From the cell containing the given text, extract its center point as [x, y] coordinate. 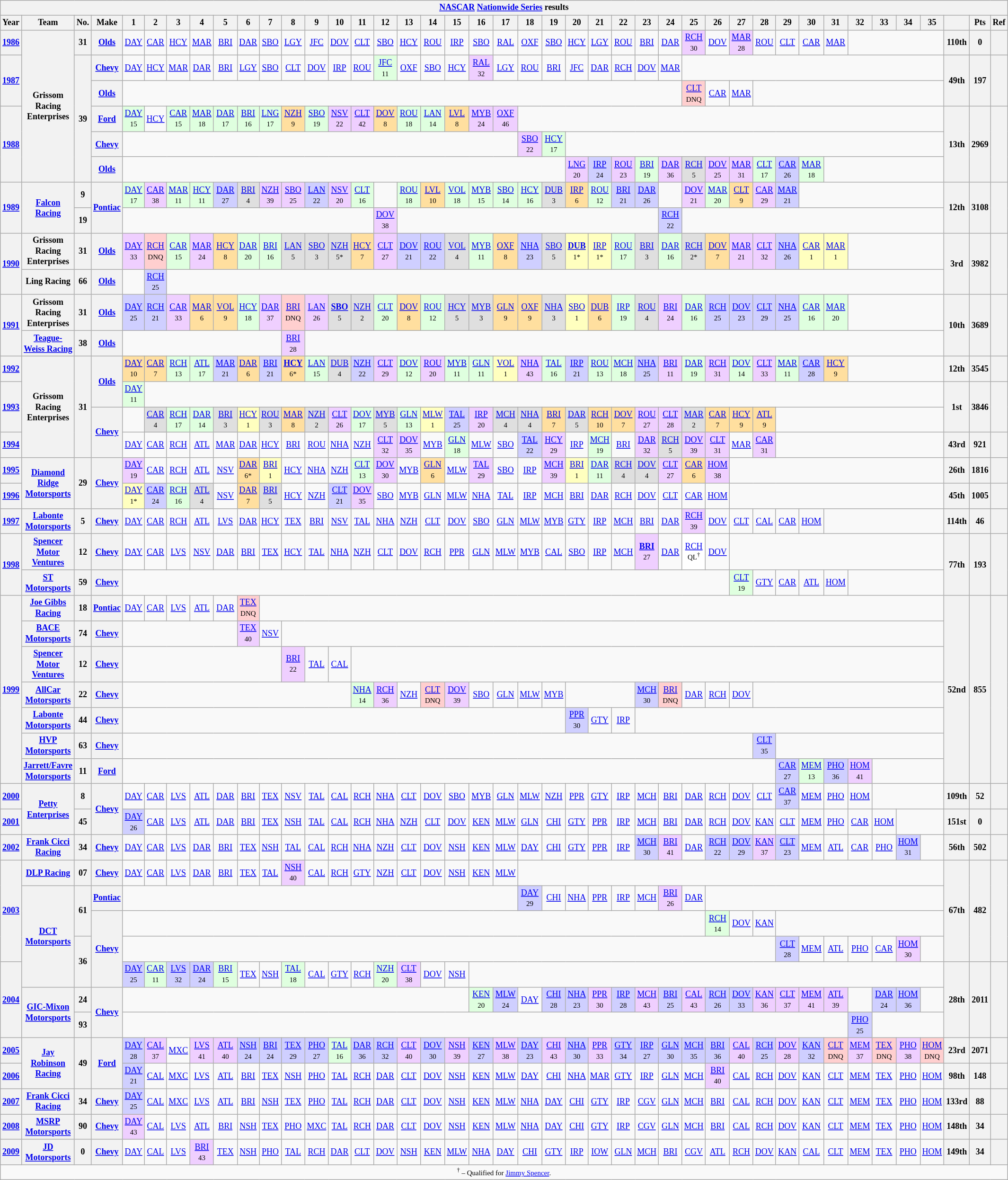
28 [764, 23]
Falcon Racing [48, 207]
MCH19 [600, 445]
DOV17 [362, 420]
DAY19 [133, 470]
CAR6 [694, 470]
2011 [980, 1000]
CAR29 [764, 195]
MYB24 [481, 119]
52nd [957, 690]
DAY33 [133, 251]
3982 [980, 264]
MEM37 [860, 1051]
PPR33 [600, 1051]
Team [48, 23]
VOL9 [225, 312]
HCY16 [530, 195]
DOV14 [742, 369]
RCHDNQ [155, 251]
DAY29 [530, 898]
KAN32 [812, 1051]
Teague-Weiss Racing [48, 343]
RAL [505, 43]
DOV25 [717, 169]
1998 [11, 565]
74 [82, 633]
CLT21 [340, 496]
CAR4 [155, 420]
ROU4 [647, 312]
RCH21 [155, 312]
RCH10 [600, 420]
NSH39 [457, 1051]
CAL40 [742, 1051]
BRI28 [293, 343]
MCH18 [623, 369]
110th [957, 43]
BRI11 [671, 369]
SBO3 [317, 251]
IRP21 [577, 369]
133rd [957, 1101]
ATL4 [202, 496]
SBO1 [577, 312]
AllCar Motorsports [48, 695]
KEN20 [481, 1000]
TEX40 [248, 633]
Make [107, 23]
BRI41 [671, 847]
BACE Motorsports [48, 633]
2000 [11, 797]
DOV33 [742, 1000]
151st [957, 822]
KAN36 [764, 1000]
IRP24 [600, 169]
CLT20 [385, 312]
LNG17 [271, 119]
CAR33 [178, 312]
1005 [980, 496]
2969 [980, 144]
NSV22 [340, 119]
NZH20 [385, 975]
28th [957, 1000]
CAR28 [812, 369]
SBO19 [317, 119]
1995 [11, 470]
1993 [11, 407]
66 [82, 282]
197 [980, 80]
Petty Enterprises [48, 809]
NZH39 [271, 195]
CLT42 [362, 119]
IOW [600, 1152]
NHA4 [530, 420]
CAR11 [155, 975]
Ref [999, 23]
MCH43 [647, 1000]
MAR31 [742, 169]
855 [980, 690]
SBO25 [293, 195]
49 [82, 1063]
148 [980, 1076]
SBO14 [505, 195]
16 [481, 23]
38 [82, 343]
CAR37 [787, 797]
Jay Robinson Racing [48, 1063]
LVL10 [433, 195]
IRP6 [577, 195]
GLN11 [481, 369]
ROU13 [600, 369]
JFC11 [385, 68]
DAY11 [133, 394]
NZH22 [362, 369]
BRI26 [671, 898]
2 [155, 23]
1987 [11, 80]
3689 [980, 325]
RCH16 [178, 496]
LVL8 [457, 119]
23rd [957, 1051]
DAY1* [133, 496]
No. [82, 23]
DAY43 [133, 1127]
DAR26 [647, 195]
GTY34 [623, 1051]
RCH13 [178, 369]
TAL18 [293, 975]
HOM30 [908, 949]
1989 [11, 207]
IRP28 [623, 1000]
CAR26 [787, 169]
DAR14 [202, 420]
VOL18 [457, 195]
MAR2 [694, 420]
1991 [11, 325]
NHA3 [554, 312]
LAN22 [317, 195]
2003 [11, 911]
1 [133, 23]
98th [957, 1076]
RCH26 [717, 1000]
ROU22 [433, 251]
ROU27 [647, 420]
88 [980, 1101]
DAY23 [530, 1051]
BRI19 [647, 169]
93 [82, 1025]
1988 [11, 144]
35 [932, 23]
MAR24 [202, 251]
CHI43 [554, 1051]
20 [577, 23]
DAR5 [577, 420]
HOMDNQ [932, 1051]
DAY15 [133, 119]
7 [271, 23]
PHO38 [908, 1051]
ATL9 [764, 420]
56th [957, 847]
CAL37 [155, 1051]
DOV29 [742, 847]
RCH30 [694, 43]
BRI22 [293, 664]
25 [694, 23]
LAN14 [433, 119]
CAR31 [764, 445]
148th [957, 1127]
67th [957, 911]
MLW24 [505, 1000]
Year [11, 23]
RCH31 [717, 369]
LAN5 [293, 251]
OXF9 [530, 312]
KAN37 [764, 847]
2004 [11, 1000]
HCY8 [225, 251]
10th [957, 325]
DUB1* [577, 251]
NHA26 [787, 251]
90 [82, 1127]
DAR6 [248, 369]
CLT9 [742, 195]
BRI7 [554, 420]
CLT19 [742, 583]
DUB4 [340, 369]
MYB15 [481, 195]
36 [82, 962]
1997 [11, 521]
14 [433, 23]
BRI40 [717, 1076]
CLT16 [362, 195]
RAL32 [481, 68]
32 [860, 23]
193 [980, 565]
DAY26 [133, 822]
27 [742, 23]
Jarrett/Favre Motorsports [48, 771]
ROU20 [433, 369]
CAR27 [787, 771]
TAL22 [530, 445]
07 [82, 873]
MAR6 [202, 312]
114th [957, 521]
2001 [11, 822]
HCY17 [554, 144]
21 [600, 23]
MAR8 [293, 420]
49th [957, 80]
PHO36 [836, 771]
BRI43 [202, 1152]
HOM38 [717, 470]
DAR6* [248, 470]
MLW1 [433, 420]
CHI28 [554, 1000]
† – Qualified for Jimmy Spencer. [504, 1172]
HCY18 [248, 312]
1990 [11, 264]
44 [82, 720]
DOV4 [647, 470]
DAR11 [600, 470]
CLT31 [717, 445]
BRI4 [248, 195]
CLT13 [362, 470]
26th [957, 470]
DAR37 [271, 312]
ATL39 [836, 1000]
TAL25 [457, 420]
CLT35 [764, 746]
30 [812, 23]
CLT40 [409, 1051]
2009 [11, 1152]
1994 [11, 445]
45 [82, 822]
RCH2* [694, 251]
LAN15 [317, 369]
3rd [957, 264]
RCH39 [694, 521]
DAY28 [133, 1051]
52 [980, 797]
2008 [11, 1127]
OXF46 [505, 119]
502 [980, 847]
1992 [11, 369]
NZH5* [340, 251]
149th [957, 1152]
2002 [11, 847]
BRI36 [717, 1051]
CLT26 [340, 420]
3545 [980, 369]
DLP Racing [48, 873]
LVS32 [178, 975]
ROU3 [271, 420]
CAR1 [812, 251]
GLN9 [505, 312]
DAR17 [225, 119]
Ling Racing [48, 282]
DUB6 [600, 312]
Diamond Ridge Motorsports [48, 483]
1986 [11, 43]
MCH4 [505, 420]
1st [957, 407]
NHA43 [530, 369]
VOL4 [457, 251]
NSH40 [293, 873]
DAR19 [694, 369]
ATL40 [225, 1051]
RCH17 [178, 420]
HOM41 [860, 771]
2071 [980, 1051]
HVP Motorsports [48, 746]
LNG20 [577, 169]
NHA14 [362, 695]
59 [82, 583]
DOV23 [742, 312]
DAR7 [248, 496]
HCY7 [362, 251]
CAR24 [155, 496]
63 [82, 746]
DOV12 [409, 369]
BRI25 [671, 1000]
KEN27 [481, 1051]
CLT38 [409, 975]
DAY10 [133, 369]
LVS41 [202, 1051]
33 [884, 23]
MEM41 [812, 1000]
RCHQL† [694, 552]
17 [505, 23]
CLT23 [787, 847]
CLT17 [764, 169]
HCY1 [248, 420]
3108 [980, 207]
23 [647, 23]
NSH24 [248, 1051]
GLN18 [457, 445]
DCT Motorsports [48, 936]
DOV38 [385, 221]
43rd [957, 445]
BRI27 [647, 552]
4 [202, 23]
2007 [11, 1101]
109th [957, 797]
OXF8 [505, 251]
DAR32 [647, 445]
HCY5 [457, 312]
IRP20 [481, 420]
482 [980, 911]
Pts [980, 23]
MCH39 [554, 470]
45th [957, 496]
MAR1 [836, 251]
NZH9 [293, 119]
ROU23 [623, 169]
46 [980, 521]
GLN30 [671, 1051]
13th [957, 144]
CAR16 [812, 312]
BRI5 [271, 496]
TEX29 [293, 1051]
IRP27 [647, 1051]
61 [82, 911]
1999 [11, 690]
10 [340, 23]
DUB3 [554, 195]
ATL17 [202, 369]
GLN13 [409, 420]
921 [980, 445]
NASCAR Nationwide Series results [504, 8]
DOV28 [787, 1051]
MLW38 [505, 1051]
13 [409, 23]
LAN26 [317, 312]
15 [457, 23]
HCY6* [293, 369]
MCH35 [694, 1051]
JD Motorsports [48, 1152]
VOL1 [505, 369]
26 [717, 23]
TAL29 [481, 470]
CAL43 [694, 1000]
CLT37 [787, 1000]
CLT33 [764, 369]
RCH14 [717, 923]
DAY21 [133, 1076]
DAR20 [248, 251]
RCH4 [623, 470]
PHO25 [860, 1025]
CAR38 [155, 195]
Joe Gibbs Racing [48, 608]
MAR28 [742, 43]
BRI15 [225, 975]
1996 [11, 496]
3 [178, 23]
SBO22 [530, 144]
DAY17 [133, 195]
HCY29 [554, 445]
77th [957, 565]
RCH32 [385, 1051]
MYB5 [385, 420]
6 [248, 23]
PHO27 [317, 1051]
NHA30 [577, 1051]
3846 [980, 407]
ST Motorsports [48, 583]
IRP19 [623, 312]
1816 [980, 470]
2005 [11, 1051]
MEM13 [812, 771]
HOM36 [908, 1000]
ROU17 [623, 251]
DAR27 [225, 195]
HCY11 [202, 195]
GIC-Mixon Motorsports [48, 1012]
IRP1* [600, 251]
HOM31 [908, 847]
RCH36 [385, 695]
39 [82, 119]
GLN6 [433, 470]
2006 [11, 1076]
MSRP Motorsports [48, 1127]
NSV20 [340, 195]
MYB3 [481, 312]
